Output the [x, y] coordinate of the center of the cell containing the given text.  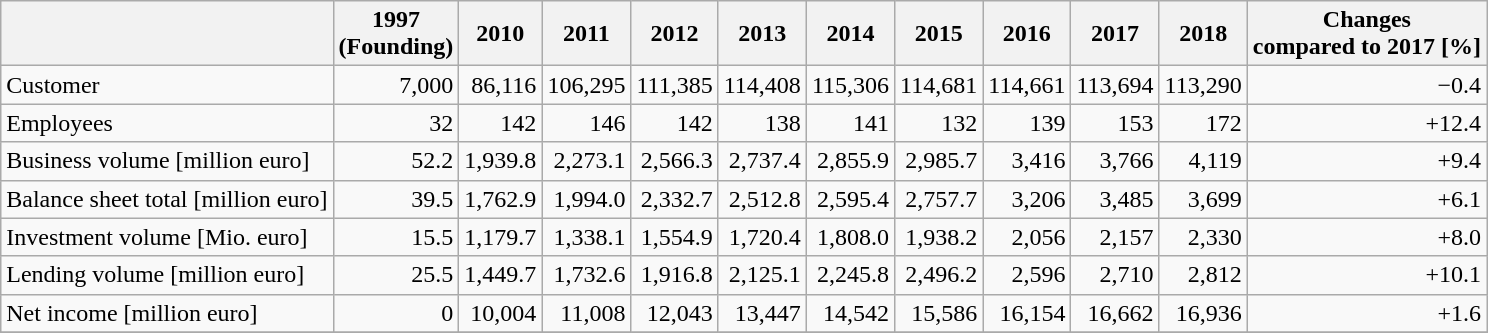
10,004 [500, 313]
86,116 [500, 85]
15.5 [396, 237]
2,056 [1027, 237]
1997(Founding) [396, 34]
2,496.2 [939, 275]
7,000 [396, 85]
3,485 [1115, 199]
14,542 [850, 313]
39.5 [396, 199]
2,245.8 [850, 275]
4,119 [1203, 161]
32 [396, 123]
3,699 [1203, 199]
2,855.9 [850, 161]
2013 [762, 34]
11,008 [586, 313]
2010 [500, 34]
113,290 [1203, 85]
Customer [167, 85]
2015 [939, 34]
2,757.7 [939, 199]
16,662 [1115, 313]
1,449.7 [500, 275]
Investment volume [Mio. euro] [167, 237]
2,332.7 [674, 199]
Employees [167, 123]
2016 [1027, 34]
1,732.6 [586, 275]
1,762.9 [500, 199]
2,596 [1027, 275]
114,661 [1027, 85]
+10.1 [1366, 275]
2,985.7 [939, 161]
25.5 [396, 275]
2,812 [1203, 275]
153 [1115, 123]
2,512.8 [762, 199]
2,125.1 [762, 275]
111,385 [674, 85]
3,206 [1027, 199]
16,154 [1027, 313]
1,938.2 [939, 237]
1,554.9 [674, 237]
139 [1027, 123]
+1.6 [1366, 313]
132 [939, 123]
12,043 [674, 313]
1,808.0 [850, 237]
1,994.0 [586, 199]
2011 [586, 34]
2014 [850, 34]
172 [1203, 123]
146 [586, 123]
1,338.1 [586, 237]
3,766 [1115, 161]
Balance sheet total [million euro] [167, 199]
106,295 [586, 85]
1,720.4 [762, 237]
16,936 [1203, 313]
Net income [million euro] [167, 313]
2017 [1115, 34]
2,330 [1203, 237]
141 [850, 123]
+6.1 [1366, 199]
+12.4 [1366, 123]
−0.4 [1366, 85]
+9.4 [1366, 161]
1,916.8 [674, 275]
Lending volume [million euro] [167, 275]
+8.0 [1366, 237]
13,447 [762, 313]
0 [396, 313]
114,408 [762, 85]
52.2 [396, 161]
2,273.1 [586, 161]
1,179.7 [500, 237]
114,681 [939, 85]
2012 [674, 34]
138 [762, 123]
2,157 [1115, 237]
2,710 [1115, 275]
2,595.4 [850, 199]
Changes compared to 2017 [%] [1366, 34]
3,416 [1027, 161]
113,694 [1115, 85]
15,586 [939, 313]
2,566.3 [674, 161]
Business volume [million euro] [167, 161]
115,306 [850, 85]
2018 [1203, 34]
1,939.8 [500, 161]
2,737.4 [762, 161]
